Return the (X, Y) coordinate for the center point of the cell that contains the specified text.  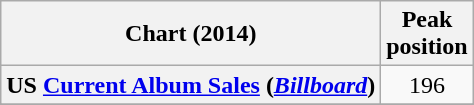
US Current Album Sales (Billboard) (191, 85)
Peakposition (427, 34)
196 (427, 85)
Chart (2014) (191, 34)
